Identify which cell holds the provided text, then report its (X, Y) central coordinate. 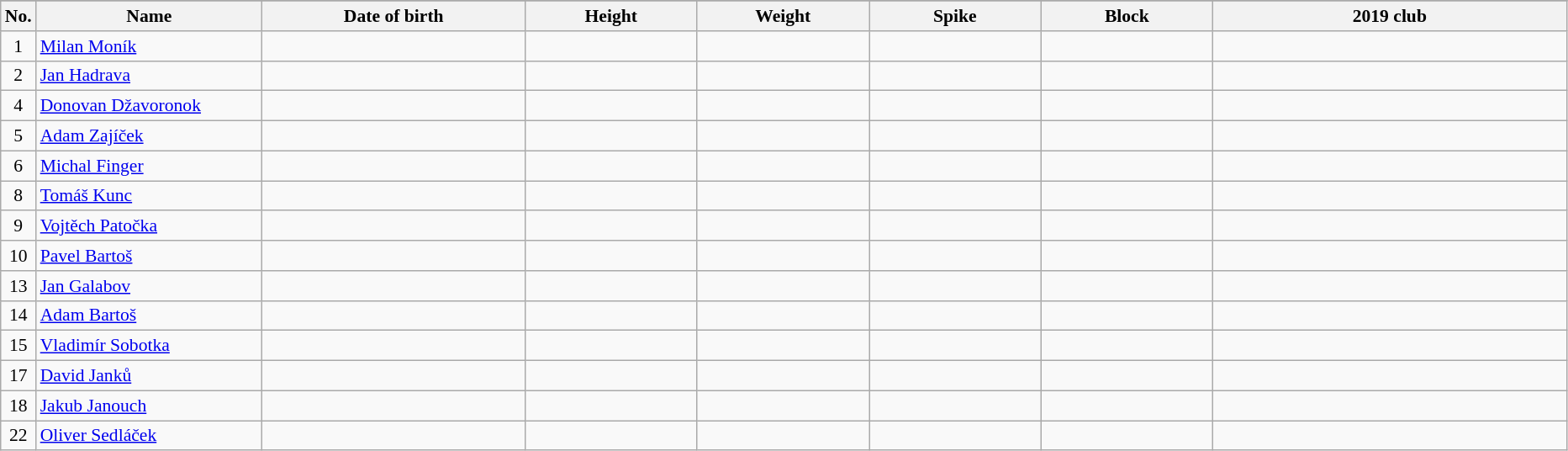
4 (18, 106)
Adam Zajíček (150, 136)
Tomáš Kunc (150, 196)
David Janků (150, 376)
Date of birth (393, 16)
Vladimír Sobotka (150, 346)
Name (150, 16)
Spike (955, 16)
Vojtěch Patočka (150, 226)
Michal Finger (150, 166)
2019 club (1391, 16)
Height (610, 16)
Milan Moník (150, 46)
18 (18, 406)
Jan Hadrava (150, 76)
14 (18, 316)
Weight (784, 16)
6 (18, 166)
Block (1127, 16)
Jakub Janouch (150, 406)
Pavel Bartoš (150, 256)
1 (18, 46)
17 (18, 376)
2 (18, 76)
No. (18, 16)
8 (18, 196)
15 (18, 346)
Donovan Džavoronok (150, 106)
5 (18, 136)
10 (18, 256)
13 (18, 286)
Adam Bartoš (150, 316)
Jan Galabov (150, 286)
9 (18, 226)
Oliver Sedláček (150, 436)
22 (18, 436)
